Scan for the cell matching the given text and deliver its (x, y) coordinate at center. 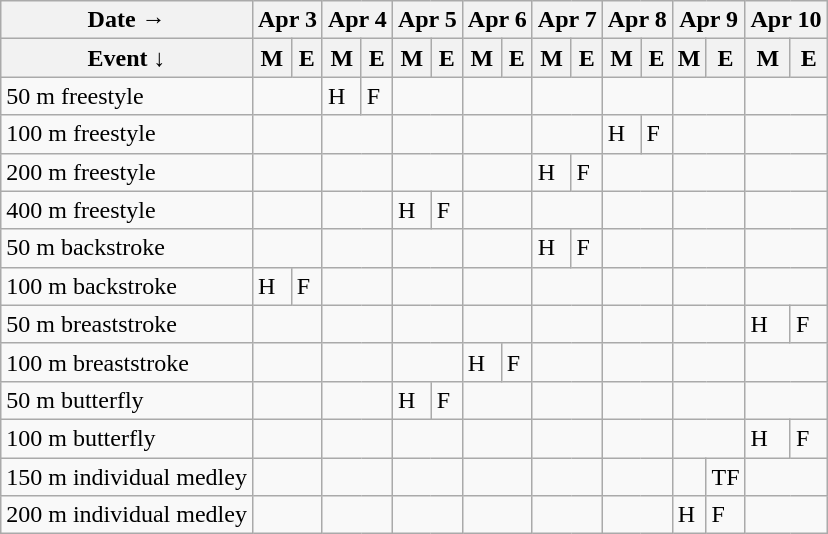
50 m butterfly (127, 400)
200 m freestyle (127, 172)
100 m breaststroke (127, 362)
100 m freestyle (127, 134)
100 m butterfly (127, 438)
Apr 7 (567, 20)
Apr 8 (637, 20)
Apr 9 (708, 20)
Apr 5 (427, 20)
50 m backstroke (127, 248)
100 m backstroke (127, 286)
Apr 3 (287, 20)
150 m individual medley (127, 477)
TF (726, 477)
Apr 10 (786, 20)
400 m freestyle (127, 210)
Apr 4 (357, 20)
Apr 6 (497, 20)
50 m freestyle (127, 96)
Date → (127, 20)
50 m breaststroke (127, 324)
Event ↓ (127, 58)
200 m individual medley (127, 515)
